Return [x, y] of the center of cell containing provided text 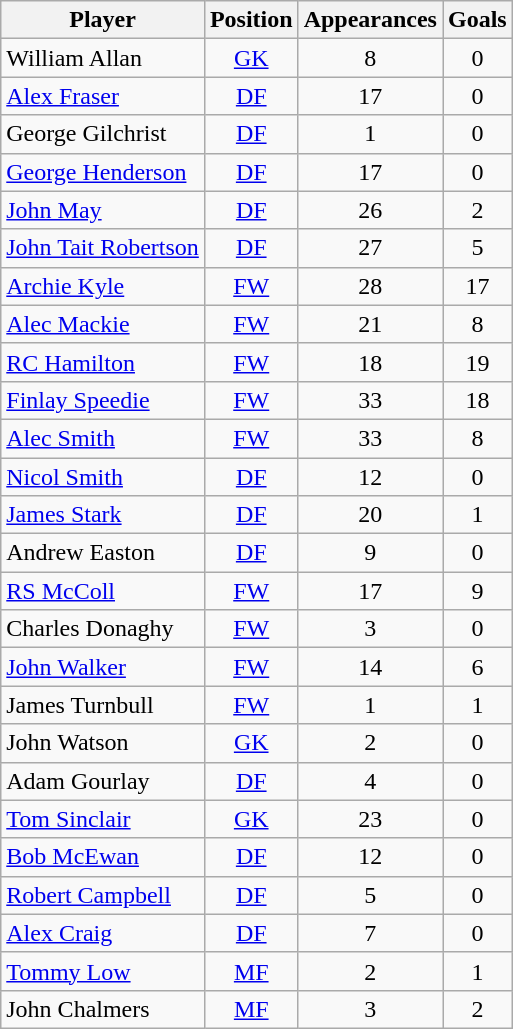
Tommy Low [103, 971]
19 [477, 362]
Alex Fraser [103, 96]
John Watson [103, 743]
John Chalmers [103, 1009]
John Tait Robertson [103, 248]
Andrew Easton [103, 553]
14 [370, 667]
7 [370, 933]
RS McColl [103, 591]
John May [103, 210]
Tom Sinclair [103, 819]
Robert Campbell [103, 895]
26 [370, 210]
James Turnbull [103, 705]
George Henderson [103, 172]
28 [370, 286]
4 [370, 781]
Appearances [370, 20]
Finlay Speedie [103, 400]
Alec Smith [103, 438]
James Stark [103, 515]
21 [370, 324]
6 [477, 667]
Bob McEwan [103, 857]
23 [370, 819]
William Allan [103, 58]
RC Hamilton [103, 362]
Alex Craig [103, 933]
Charles Donaghy [103, 629]
George Gilchrist [103, 134]
John Walker [103, 667]
Nicol Smith [103, 477]
Alec Mackie [103, 324]
Goals [477, 20]
Archie Kyle [103, 286]
27 [370, 248]
Player [103, 20]
Position [251, 20]
20 [370, 515]
Adam Gourlay [103, 781]
